Return the (X, Y) coordinate for the center point of the cell that contains the specified text.  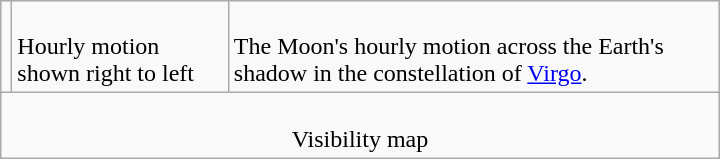
The Moon's hourly motion across the Earth's shadow in the constellation of Virgo. (474, 47)
Hourly motion shown right to left (120, 47)
Visibility map (360, 126)
